Detect which cell encompasses the target text, then output its (X, Y) center coordinate. 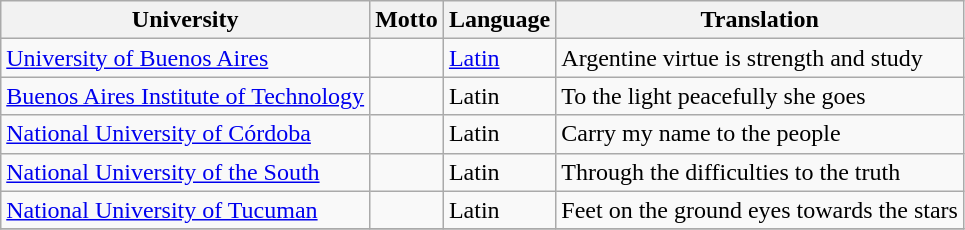
National University of the South (186, 172)
Buenos Aires Institute of Technology (186, 96)
Argentine virtue is strength and study (760, 58)
Through the difficulties to the truth (760, 172)
Feet on the ground eyes towards the stars (760, 210)
National University of Córdoba (186, 134)
Translation (760, 20)
University of Buenos Aires (186, 58)
Motto (407, 20)
Language (499, 20)
Carry my name to the people (760, 134)
National University of Tucuman (186, 210)
University (186, 20)
To the light peacefully she goes (760, 96)
